From the cell containing the given text, extract its center point as (X, Y) coordinate. 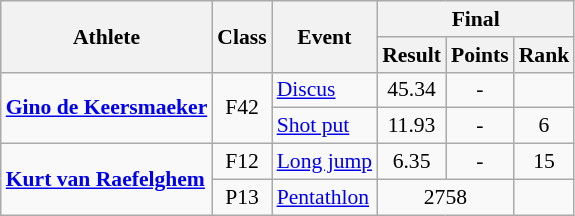
2758 (446, 197)
15 (544, 162)
Kurt van Raefelghem (107, 180)
Class (242, 36)
F12 (242, 162)
Rank (544, 55)
Athlete (107, 36)
Final (476, 19)
6 (544, 126)
P13 (242, 197)
F42 (242, 108)
Discus (324, 90)
6.35 (412, 162)
Long jump (324, 162)
45.34 (412, 90)
Points (480, 55)
Event (324, 36)
Result (412, 55)
11.93 (412, 126)
Gino de Keersmaeker (107, 108)
Pentathlon (324, 197)
Shot put (324, 126)
